Identify which cell holds the provided text, then report its (X, Y) central coordinate. 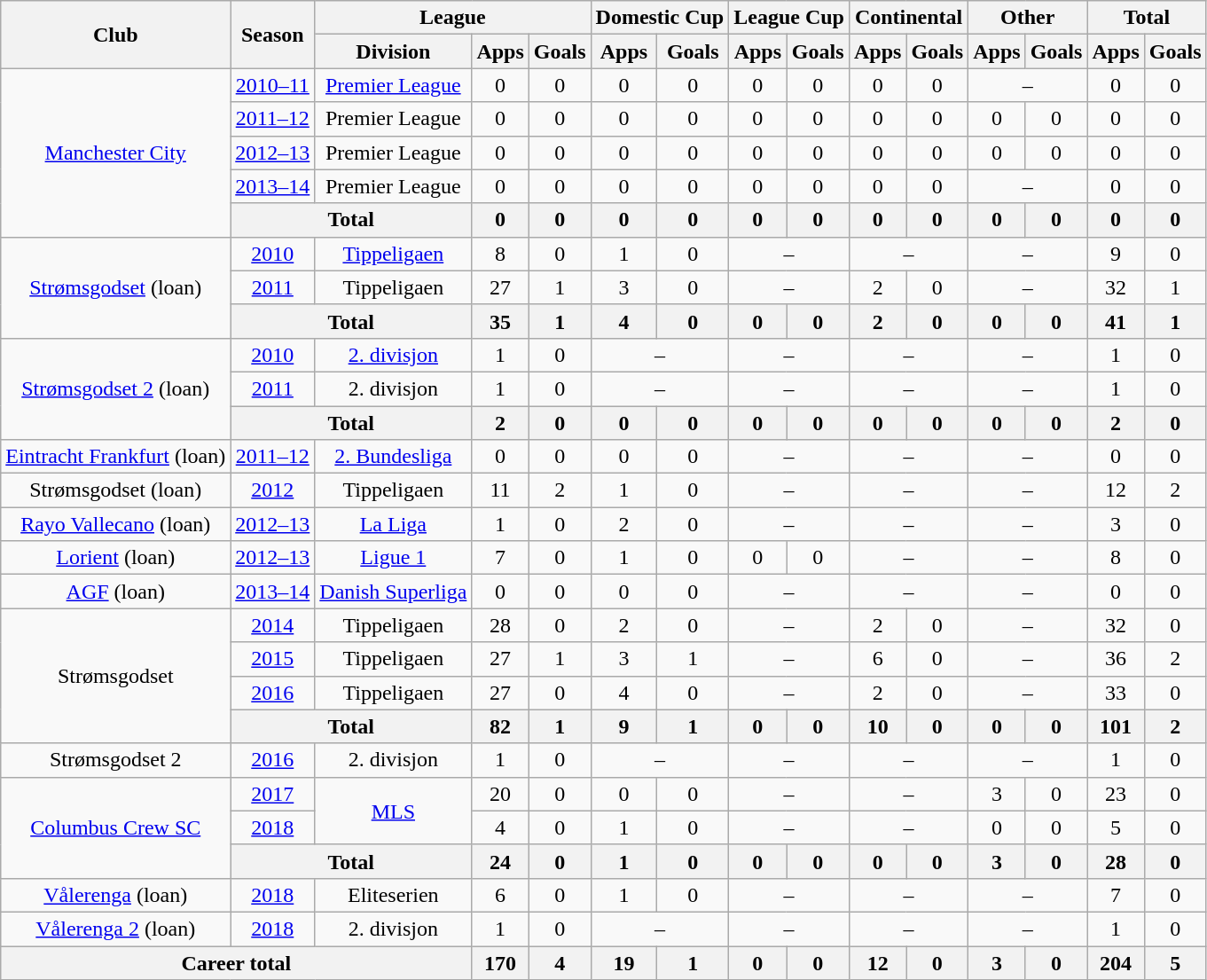
Strømsgodset (115, 676)
Columbus Crew SC (115, 827)
Rayo Vallecano (loan) (115, 524)
2017 (273, 794)
Danish Superliga (394, 592)
36 (1116, 659)
2. Bundesliga (394, 457)
La Liga (394, 524)
19 (624, 962)
170 (500, 962)
Season (273, 35)
Domestic Cup (660, 18)
Eintracht Frankfurt (loan) (115, 457)
101 (1116, 726)
10 (877, 726)
Eliteserien (394, 895)
33 (1116, 693)
2015 (273, 659)
Vålerenga 2 (loan) (115, 929)
2012 (273, 490)
Strømsgodset 2 (115, 760)
Division (394, 51)
Career total (236, 962)
Continental (908, 18)
11 (500, 490)
41 (1116, 321)
204 (1116, 962)
Club (115, 35)
Ligue 1 (394, 558)
23 (1116, 794)
AGF (loan) (115, 592)
Strømsgodset 2 (loan) (115, 388)
20 (500, 794)
2014 (273, 625)
Lorient (loan) (115, 558)
24 (500, 861)
2010–11 (273, 85)
Manchester City (115, 153)
MLS (394, 811)
League Cup (789, 18)
Other (1028, 18)
Vålerenga (loan) (115, 895)
35 (500, 321)
League (452, 18)
82 (500, 726)
